Detect which cell encompasses the target text, then output its (X, Y) center coordinate. 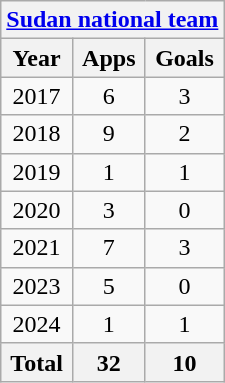
Apps (108, 58)
10 (184, 362)
9 (108, 134)
Sudan national team (112, 20)
7 (108, 248)
2020 (37, 210)
2021 (37, 248)
2017 (37, 96)
2024 (37, 324)
2023 (37, 286)
Goals (184, 58)
2018 (37, 134)
Total (37, 362)
Year (37, 58)
32 (108, 362)
5 (108, 286)
6 (108, 96)
2 (184, 134)
2019 (37, 172)
